Locate the cell with the specified text and output its [X, Y] center coordinate. 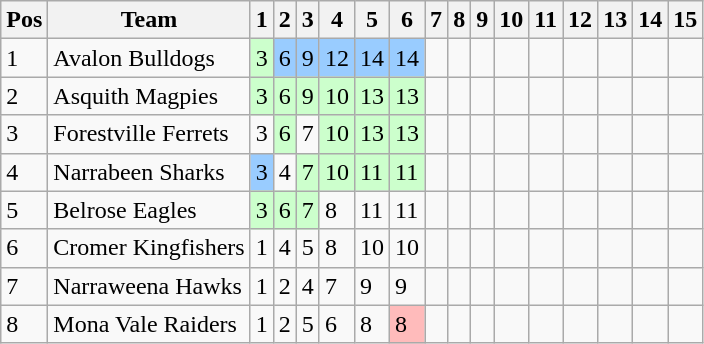
Narrabeen Sharks [149, 172]
Avalon Bulldogs [149, 58]
Cromer Kingfishers [149, 248]
Forestville Ferrets [149, 134]
Team [149, 20]
Belrose Eagles [149, 210]
15 [686, 20]
Mona Vale Raiders [149, 324]
Narraweena Hawks [149, 286]
Asquith Magpies [149, 96]
Pos [24, 20]
